Output the [x, y] coordinate of the center of the cell containing the given text.  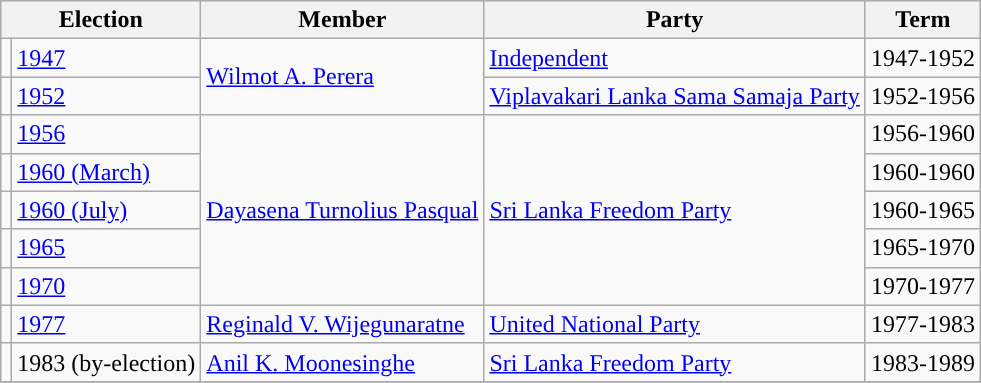
Dayasena Turnolius Pasqual [342, 210]
Viplavakari Lanka Sama Samaja Party [674, 96]
1952-1956 [922, 96]
1983 (by-election) [106, 362]
1956-1960 [922, 134]
1960 (March) [106, 172]
1947-1952 [922, 58]
Independent [674, 58]
Election [101, 20]
Anil K. Moonesinghe [342, 362]
1960-1965 [922, 210]
Party [674, 20]
1952 [106, 96]
United National Party [674, 324]
1970 [106, 286]
1965 [106, 248]
1956 [106, 134]
Wilmot A. Perera [342, 77]
Member [342, 20]
1947 [106, 58]
1983-1989 [922, 362]
1977-1983 [922, 324]
1965-1970 [922, 248]
Reginald V. Wijegunaratne [342, 324]
1977 [106, 324]
1960 (July) [106, 210]
Term [922, 20]
1960-1960 [922, 172]
1970-1977 [922, 286]
